Detect which cell encompasses the target text, then output its [x, y] center coordinate. 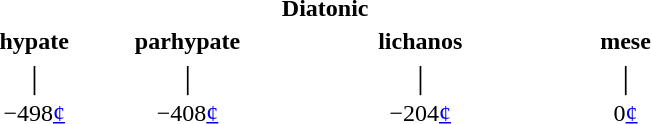
parhypate [187, 41]
lichanos [420, 41]
